Return (X, Y) of the center of cell containing provided text 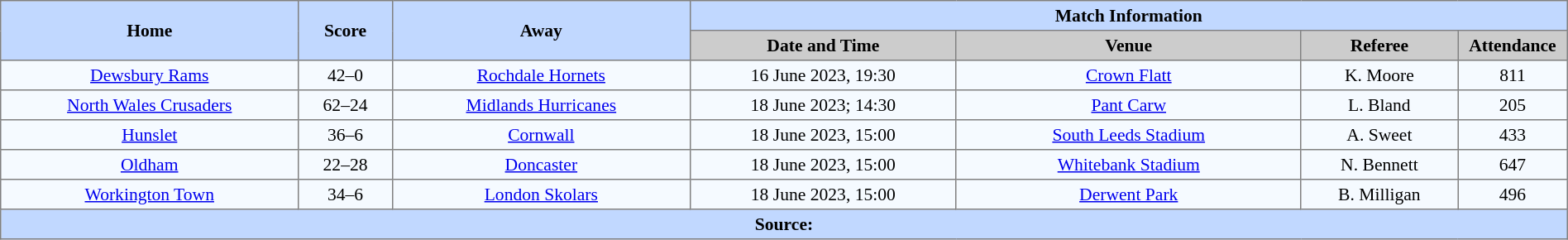
North Wales Crusaders (150, 105)
London Skolars (541, 194)
K. Moore (1379, 75)
42–0 (346, 75)
205 (1513, 105)
B. Milligan (1379, 194)
Referee (1379, 46)
Derwent Park (1128, 194)
N. Bennett (1379, 165)
Midlands Hurricanes (541, 105)
433 (1513, 135)
Oldham (150, 165)
Source: (784, 224)
Match Information (1128, 16)
36–6 (346, 135)
Rochdale Hornets (541, 75)
647 (1513, 165)
Dewsbury Rams (150, 75)
Cornwall (541, 135)
Date and Time (823, 46)
Away (541, 31)
811 (1513, 75)
Hunslet (150, 135)
34–6 (346, 194)
Pant Carw (1128, 105)
Doncaster (541, 165)
South Leeds Stadium (1128, 135)
Venue (1128, 46)
Workington Town (150, 194)
496 (1513, 194)
Whitebank Stadium (1128, 165)
18 June 2023; 14:30 (823, 105)
Score (346, 31)
16 June 2023, 19:30 (823, 75)
A. Sweet (1379, 135)
L. Bland (1379, 105)
22–28 (346, 165)
62–24 (346, 105)
Crown Flatt (1128, 75)
Home (150, 31)
Attendance (1513, 46)
